Return [X, Y] of the center of cell containing provided text 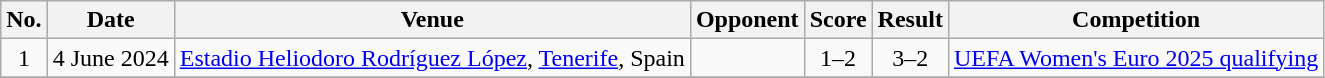
1 [24, 58]
Opponent [747, 20]
3–2 [910, 58]
UEFA Women's Euro 2025 qualifying [1136, 58]
Competition [1136, 20]
4 June 2024 [110, 58]
No. [24, 20]
Result [910, 20]
Score [838, 20]
Estadio Heliodoro Rodríguez López, Tenerife, Spain [432, 58]
1–2 [838, 58]
Venue [432, 20]
Date [110, 20]
